For the text-containing cell, return its midpoint in [x, y] coordinate format. 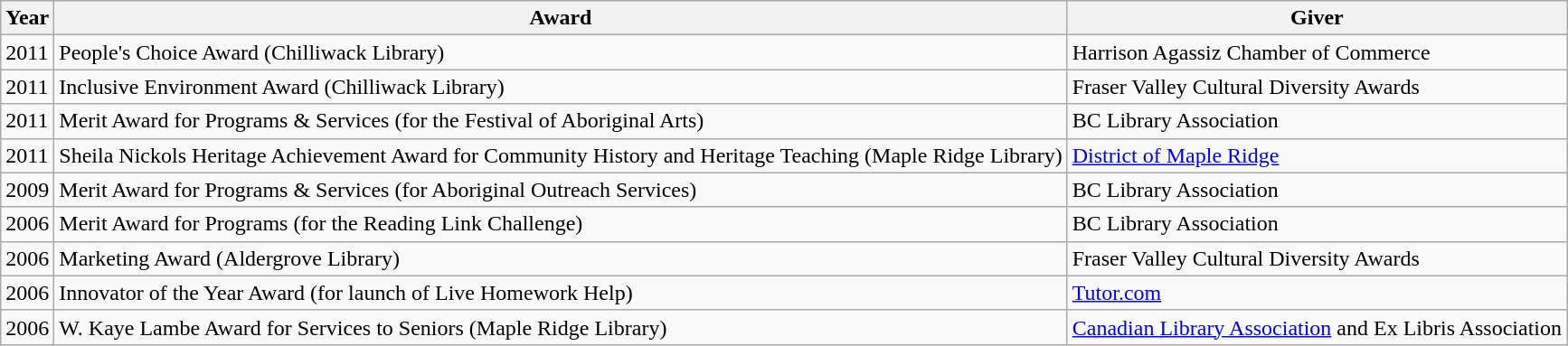
People's Choice Award (Chilliwack Library) [561, 52]
Merit Award for Programs (for the Reading Link Challenge) [561, 224]
Marketing Award (Aldergrove Library) [561, 258]
Tutor.com [1317, 293]
Award [561, 18]
Year [27, 18]
Innovator of the Year Award (for launch of Live Homework Help) [561, 293]
Sheila Nickols Heritage Achievement Award for Community History and Heritage Teaching (Maple Ridge Library) [561, 155]
Merit Award for Programs & Services (for Aboriginal Outreach Services) [561, 190]
2009 [27, 190]
Merit Award for Programs & Services (for the Festival of Aboriginal Arts) [561, 121]
Canadian Library Association and Ex Libris Association [1317, 327]
W. Kaye Lambe Award for Services to Seniors (Maple Ridge Library) [561, 327]
Giver [1317, 18]
Harrison Agassiz Chamber of Commerce [1317, 52]
Inclusive Environment Award (Chilliwack Library) [561, 87]
District of Maple Ridge [1317, 155]
